Return the [x, y] coordinate for the center point of the cell that contains the specified text.  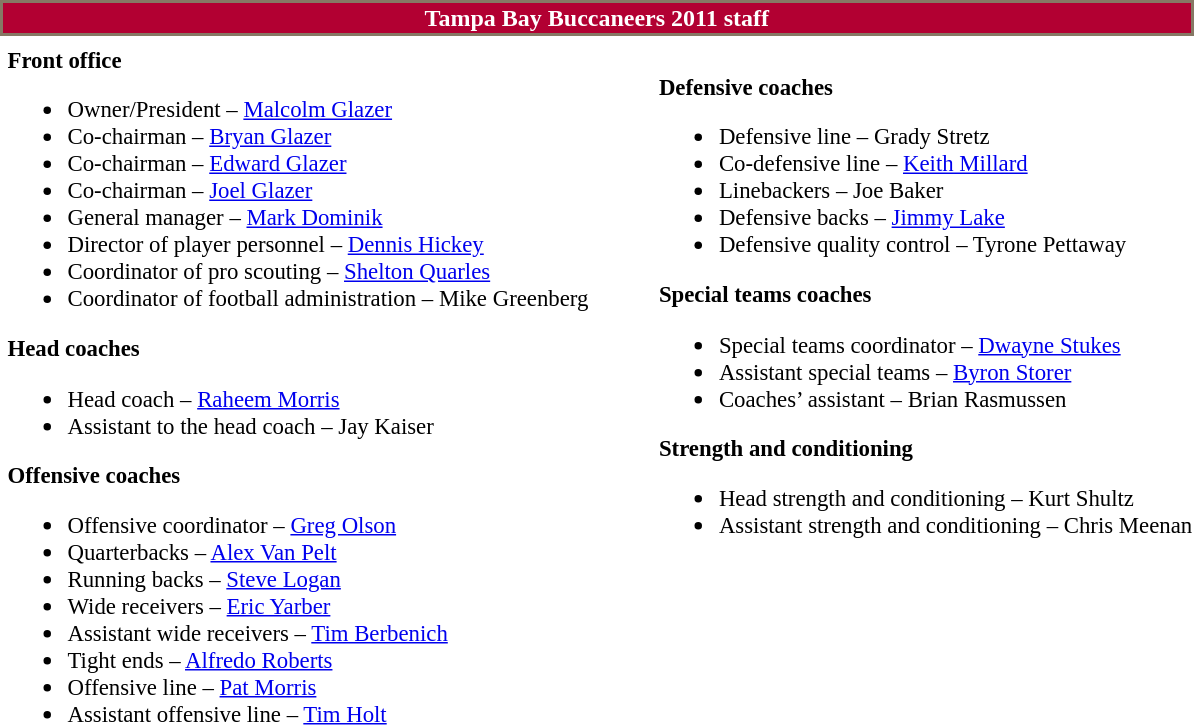
Tampa Bay Buccaneers 2011 staff [597, 18]
